For the text-containing cell, return its midpoint in (x, y) coordinate format. 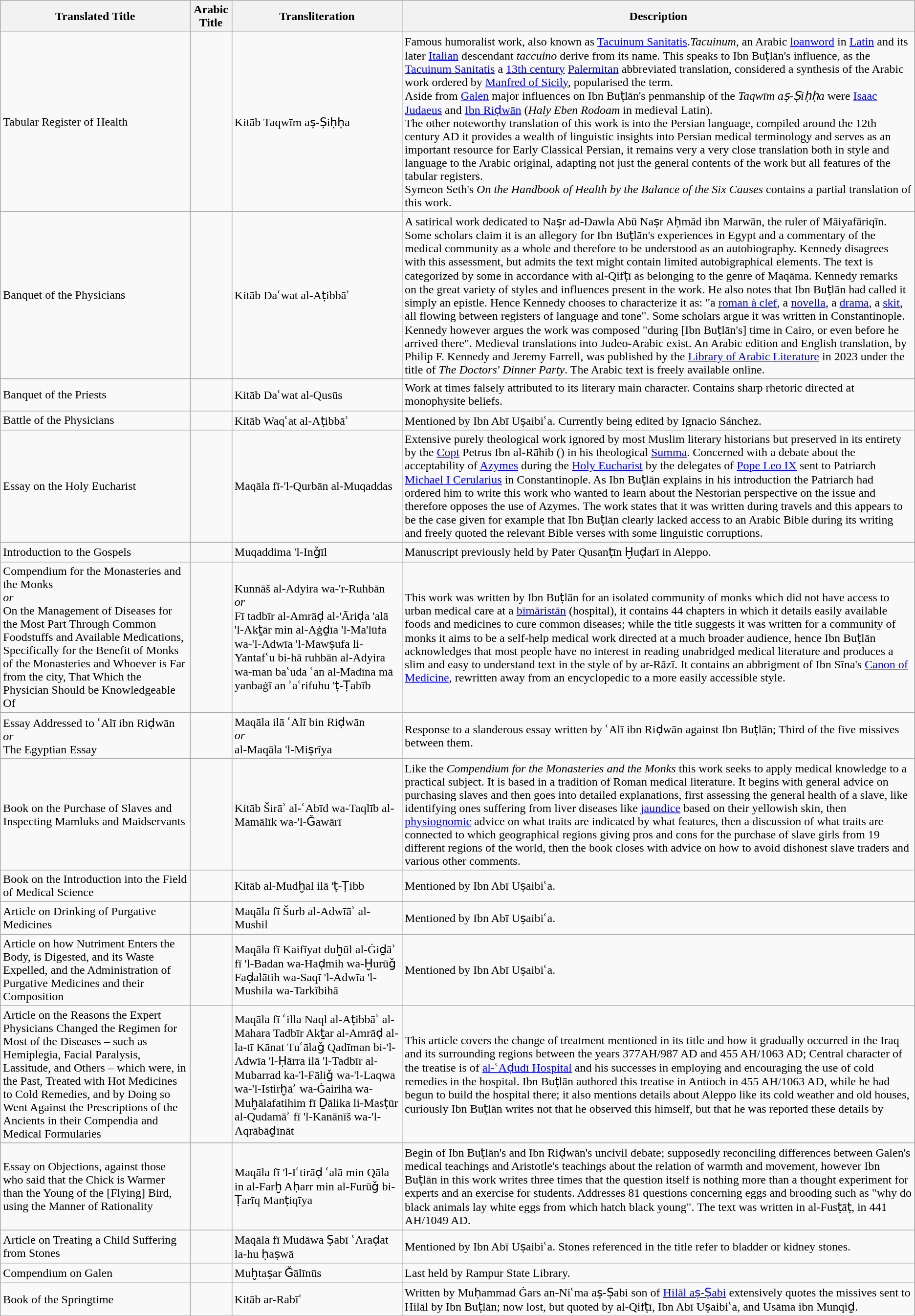
Battle of the Physicians (95, 420)
Kitāb ar-Rabīʿ (317, 1299)
Muḫtaṣar Ǧālīnūs (317, 1273)
Translated Title (95, 17)
Introduction to the Gospels (95, 552)
Transliteration (317, 17)
Maqāla fī-'l-Qurbān al-Muqaddas (317, 486)
Maqāla ilā ʿAlī bin Riḍwānoral-Maqāla 'l-Miṣrīya (317, 735)
Maqāla fī Kaifīyat duḫūl al-Ġiḏāʾ fī 'l-Badan wa-Haḍmih wa-Ḫurūǧ Faḍalātih wa-Saqī 'l-Adwīa 'l-Mushila wa-Tarkībihā (317, 970)
Kitāb Širāʾ al-ʿAbīd wa-Taqlīb al-Mamālīk wa-'l-Ǧawārī (317, 814)
Book on the Purchase of Slaves and Inspecting Mamluks and Maidservants (95, 814)
Kitāb Daʿwat al-Qusūs (317, 395)
Description (659, 17)
Maqāla fī Šurb al-Adwīāʾ al-Mushil (317, 918)
Essay Addressed to ʿAlī ibn RiḍwānorThe Egyptian Essay (95, 735)
Response to a slanderous essay written by ʿAlī ibn Riḍwān against Ibn Buṭlān; Third of the five missives between them. (659, 735)
Banquet of the Physicians (95, 295)
Book on the Introduction into the Field of Medical Science (95, 886)
Maqāla fī 'l-Iʿtirāḍ ʿalā min Qāla in al-Farḫ Aḥarr min al-Furūǧ bi-Ṭarīq Manṭiqīya (317, 1186)
Mentioned by Ibn Abī Uṣaibiʿa. Stones referenced in the title refer to bladder or kidney stones. (659, 1247)
Mentioned by Ibn Abī Uṣaibiʿa. Currently being edited by Ignacio Sánchez. (659, 420)
Maqāla fī Mudāwa Ṣabī ʿAraḍat la-hu ḥaṣwā (317, 1247)
Article on Drinking of Purgative Medicines (95, 918)
Work at times falsely attributed to its literary main character. Contains sharp rhetoric directed at monophysite beliefs. (659, 395)
Manuscript previously held by Pater Qusanṭīn Ḫuḍarī in Aleppo. (659, 552)
Book of the Springtime (95, 1299)
Essay on Objections, against those who said that the Chick is Warmer than the Young of the [Flying] Bird, using the Manner of Rationality (95, 1186)
Banquet of the Priests (95, 395)
Kitāb Waqʿat al-Aṭibbāʾ (317, 420)
Article on Treating a Child Suffering from Stones (95, 1247)
Last held by Rampur State Library. (659, 1273)
Compendium on Galen (95, 1273)
Muqaddima 'l-Inǧīl (317, 552)
Kitāb Taqwīm aṣ-Ṣiḥḥa (317, 122)
Tabular Register of Health (95, 122)
Article on how Nutriment Enters the Body, is Digested, and its Waste Expelled, and the Administration of Purgative Medicines and their Composition (95, 970)
Kitāb al-Mudḫal ilā 'ṭ-Ṭibb (317, 886)
Essay on the Holy Eucharist (95, 486)
Arabic Title (211, 17)
Kitāb Daʿwat al-Aṭibbāʾ (317, 295)
